Detect which cell encompasses the target text, then output its [x, y] center coordinate. 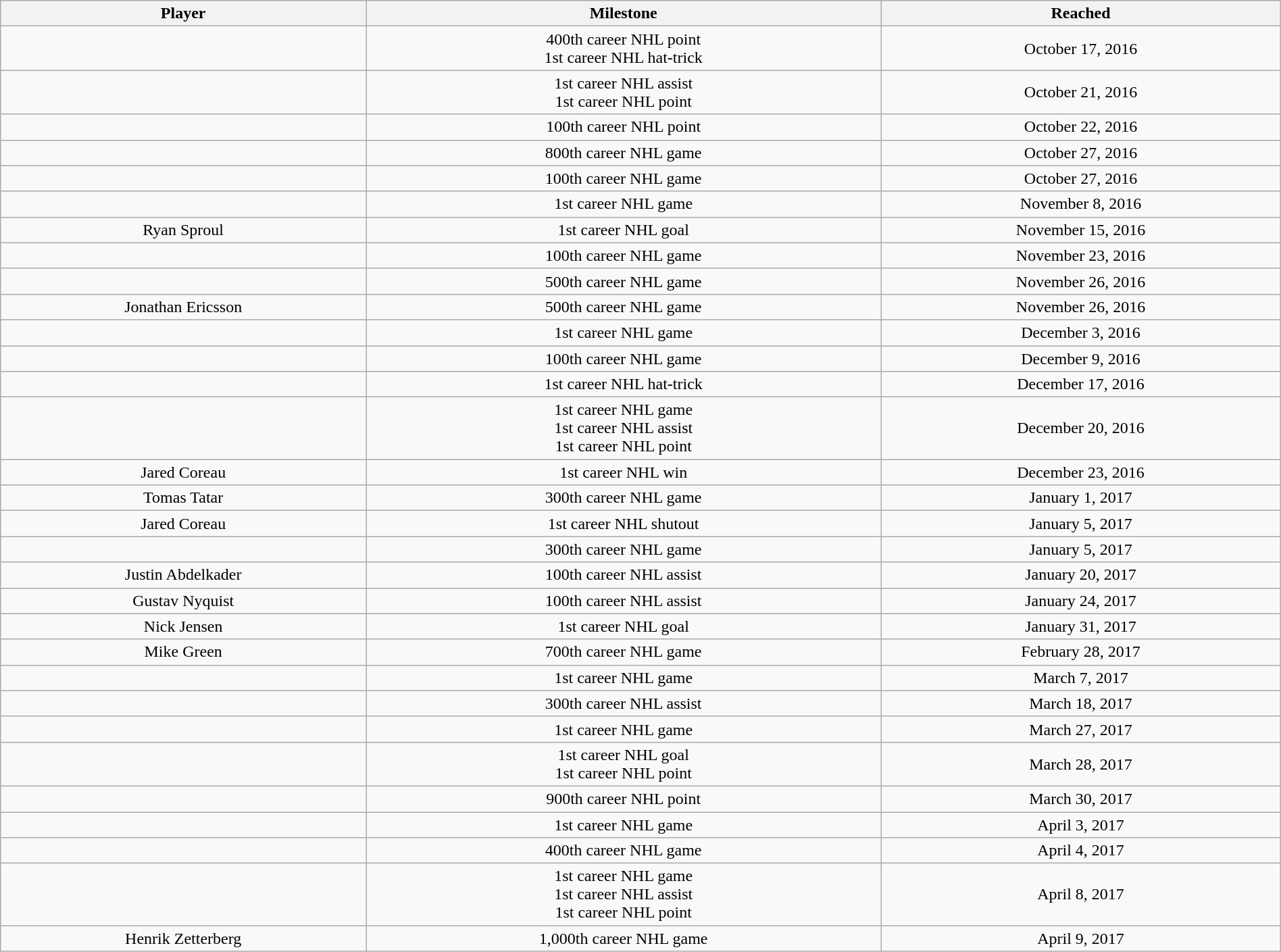
November 23, 2016 [1081, 255]
April 8, 2017 [1081, 895]
1st career NHL shutout [624, 524]
January 20, 2017 [1081, 575]
Nick Jensen [184, 626]
April 9, 2017 [1081, 938]
October 22, 2016 [1081, 127]
March 7, 2017 [1081, 678]
1,000th career NHL game [624, 938]
March 30, 2017 [1081, 799]
1st career NHL assist1st career NHL point [624, 92]
February 28, 2017 [1081, 652]
December 17, 2016 [1081, 384]
October 17, 2016 [1081, 49]
March 27, 2017 [1081, 729]
December 9, 2016 [1081, 359]
March 18, 2017 [1081, 703]
800th career NHL game [624, 153]
December 23, 2016 [1081, 472]
400th career NHL point1st career NHL hat-trick [624, 49]
November 8, 2016 [1081, 204]
Tomas Tatar [184, 498]
November 15, 2016 [1081, 230]
December 20, 2016 [1081, 428]
October 21, 2016 [1081, 92]
Player [184, 14]
Ryan Sproul [184, 230]
300th career NHL assist [624, 703]
1st career NHL goal1st career NHL point [624, 763]
Justin Abdelkader [184, 575]
100th career NHL point [624, 127]
Reached [1081, 14]
January 24, 2017 [1081, 601]
January 31, 2017 [1081, 626]
700th career NHL game [624, 652]
March 28, 2017 [1081, 763]
Jonathan Ericsson [184, 307]
900th career NHL point [624, 799]
April 4, 2017 [1081, 851]
December 3, 2016 [1081, 332]
April 3, 2017 [1081, 825]
January 1, 2017 [1081, 498]
400th career NHL game [624, 851]
1st career NHL win [624, 472]
1st career NHL hat-trick [624, 384]
Mike Green [184, 652]
Milestone [624, 14]
Gustav Nyquist [184, 601]
Henrik Zetterberg [184, 938]
